Find where the given text appears and provide that cell's center as (x, y) coordinate. 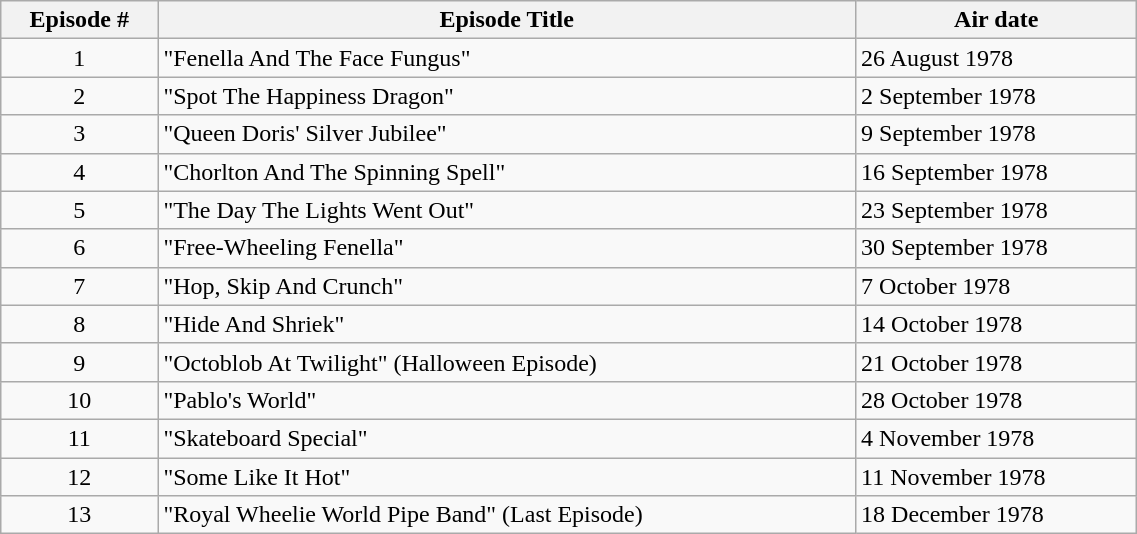
9 September 1978 (996, 134)
23 September 1978 (996, 210)
"Octoblob At Twilight" (Halloween Episode) (507, 362)
"Pablo's World" (507, 400)
2 (80, 96)
Air date (996, 20)
"The Day The Lights Went Out" (507, 210)
"Fenella And The Face Fungus" (507, 58)
2 September 1978 (996, 96)
4 (80, 172)
14 October 1978 (996, 324)
"Royal Wheelie World Pipe Band" (Last Episode) (507, 515)
"Skateboard Special" (507, 438)
16 September 1978 (996, 172)
1 (80, 58)
21 October 1978 (996, 362)
"Hide And Shriek" (507, 324)
"Some Like It Hot" (507, 477)
7 October 1978 (996, 286)
4 November 1978 (996, 438)
11 (80, 438)
"Chorlton And The Spinning Spell" (507, 172)
Episode # (80, 20)
Episode Title (507, 20)
"Queen Doris' Silver Jubilee" (507, 134)
30 September 1978 (996, 248)
26 August 1978 (996, 58)
12 (80, 477)
"Hop, Skip And Crunch" (507, 286)
13 (80, 515)
7 (80, 286)
"Free-Wheeling Fenella" (507, 248)
11 November 1978 (996, 477)
28 October 1978 (996, 400)
9 (80, 362)
6 (80, 248)
18 December 1978 (996, 515)
3 (80, 134)
8 (80, 324)
10 (80, 400)
"Spot The Happiness Dragon" (507, 96)
5 (80, 210)
